Extract the [x, y] coordinate from the center of the cell holding the provided text.  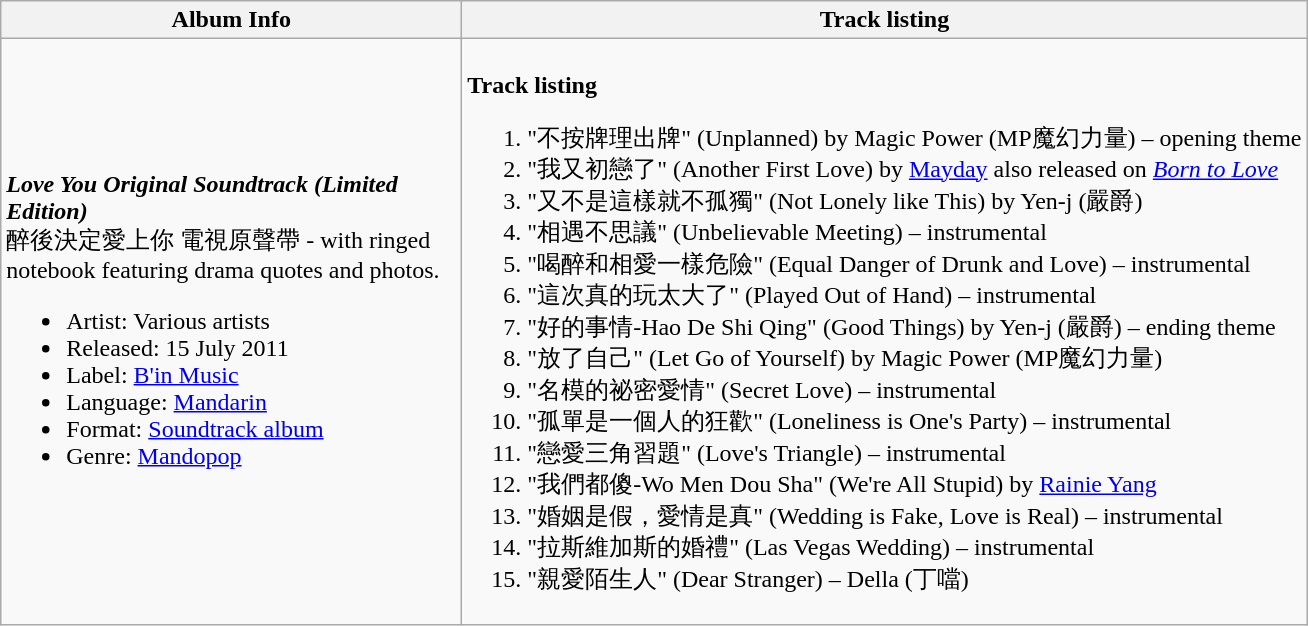
Album Info [232, 20]
Track listing [884, 20]
